Return the [X, Y] coordinate for the center point of the cell that contains the specified text.  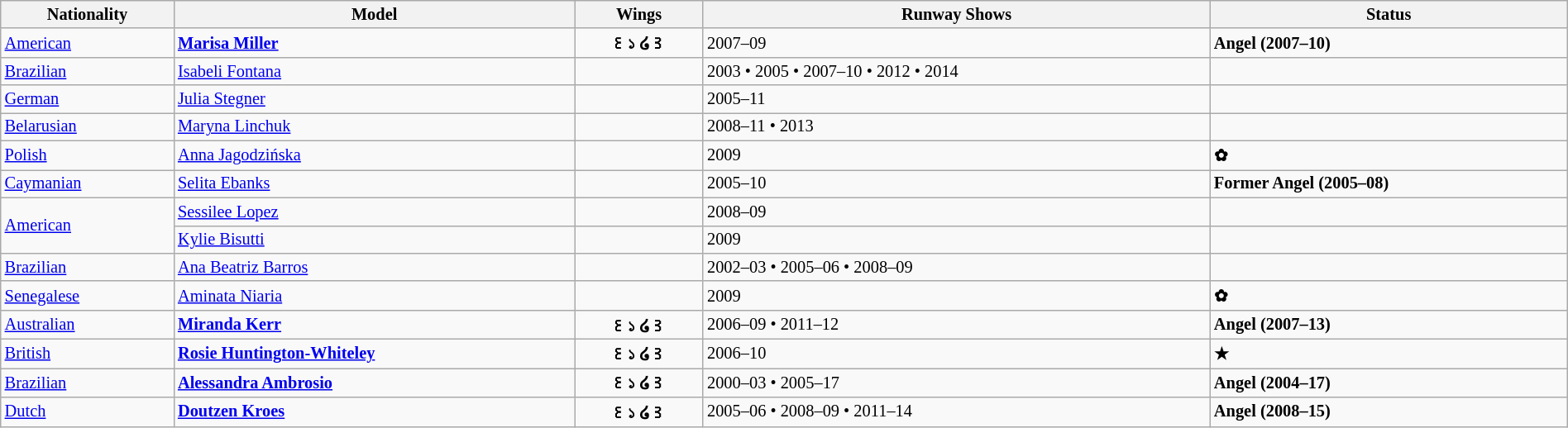
Polish [88, 155]
Isabeli Fontana [374, 71]
2000–03 • 2005–17 [956, 382]
2006–09 • 2011–12 [956, 324]
Angel (2004–17) [1389, 382]
Selita Ebanks [374, 183]
2008–09 [956, 212]
Anna Jagodzińska [374, 155]
Marisa Miller [374, 43]
Angel (2007–13) [1389, 324]
Angel (2008–15) [1389, 411]
2005–11 [956, 99]
Australian [88, 324]
Status [1389, 14]
2007–09 [956, 43]
Dutch [88, 411]
2002–03 • 2005–06 • 2008–09 [956, 267]
Maryna Linchuk [374, 126]
Rosie Huntington-Whiteley [374, 354]
Aminata Niaria [374, 296]
Nationality [88, 14]
Belarusian [88, 126]
Sessilee Lopez [374, 212]
Caymanian [88, 183]
Model [374, 14]
2008–11 • 2013 [956, 126]
Ana Beatriz Barros [374, 267]
British [88, 354]
Angel (2007–10) [1389, 43]
2005–06 • 2008–09 • 2011–14 [956, 411]
Former Angel (2005–08) [1389, 183]
Kylie Bisutti [374, 240]
Doutzen Kroes [374, 411]
2005–10 [956, 183]
German [88, 99]
Wings [638, 14]
Miranda Kerr [374, 324]
2006–10 [956, 354]
Senegalese [88, 296]
★ [1389, 354]
2003 • 2005 • 2007–10 • 2012 • 2014 [956, 71]
Julia Stegner [374, 99]
Alessandra Ambrosio [374, 382]
Runway Shows [956, 14]
